Identify which cell holds the provided text, then report its [x, y] central coordinate. 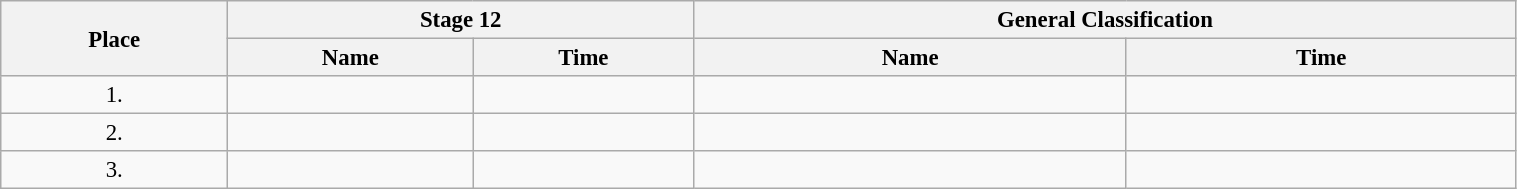
2. [114, 133]
1. [114, 95]
Place [114, 38]
General Classification [1105, 20]
Stage 12 [461, 20]
3. [114, 170]
